Provide the (X, Y) coordinate of the cell's center where the given text is located.  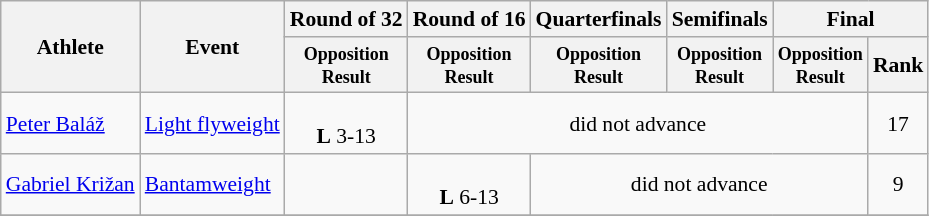
9 (898, 184)
Round of 16 (470, 19)
L 6-13 (470, 184)
Gabriel Križan (70, 184)
Peter Baláž (70, 124)
Semifinals (720, 19)
Light flyweight (212, 124)
Rank (898, 65)
Event (212, 47)
L 3-13 (346, 124)
Athlete (70, 47)
17 (898, 124)
Quarterfinals (599, 19)
Round of 32 (346, 19)
Final (851, 19)
Bantamweight (212, 184)
